Scan for the cell matching the given text and deliver its [X, Y] coordinate at center. 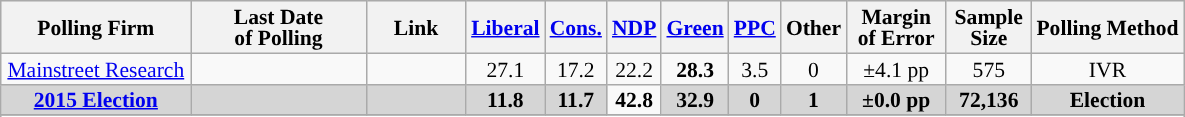
17.2 [576, 68]
Green [694, 27]
22.2 [634, 68]
Liberal [505, 27]
32.9 [694, 100]
SampleSize [988, 27]
3.5 [755, 68]
2015 Election [96, 100]
Cons. [576, 27]
575 [988, 68]
Other [814, 27]
Polling Firm [96, 27]
Marginof Error [896, 27]
11.8 [505, 100]
11.7 [576, 100]
PPC [755, 27]
Polling Method [1107, 27]
28.3 [694, 68]
Last Dateof Polling [278, 27]
IVR [1107, 68]
42.8 [634, 100]
27.1 [505, 68]
1 [814, 100]
72,136 [988, 100]
Election [1107, 100]
Link [416, 27]
NDP [634, 27]
Mainstreet Research [96, 68]
±0.0 pp [896, 100]
±4.1 pp [896, 68]
